Provide the [x, y] coordinate of the cell's center where the given text is located.  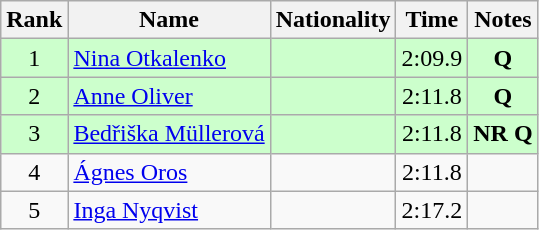
2:09.9 [432, 58]
2:17.2 [432, 210]
Bedřiška Müllerová [169, 134]
3 [34, 134]
NR Q [503, 134]
Nationality [333, 20]
Name [169, 20]
Nina Otkalenko [169, 58]
Ágnes Oros [169, 172]
Time [432, 20]
5 [34, 210]
Anne Oliver [169, 96]
Rank [34, 20]
4 [34, 172]
2 [34, 96]
1 [34, 58]
Inga Nyqvist [169, 210]
Notes [503, 20]
